Determine the (x, y) coordinate at the center of the cell enclosing the given text.  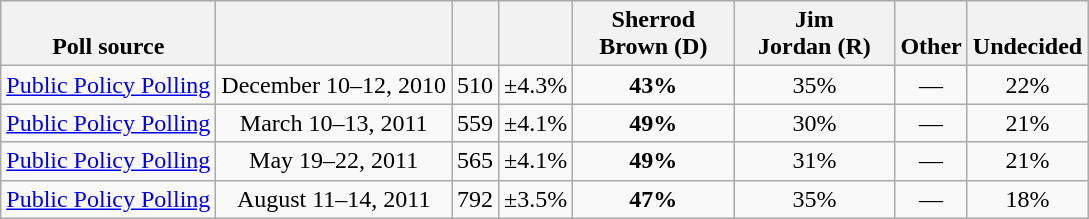
August 11–14, 2011 (334, 199)
22% (1027, 85)
792 (476, 199)
559 (476, 123)
47% (654, 199)
510 (476, 85)
43% (654, 85)
JimJordan (R) (814, 34)
18% (1027, 199)
Undecided (1027, 34)
March 10–13, 2011 (334, 123)
±3.5% (536, 199)
30% (814, 123)
±4.3% (536, 85)
December 10–12, 2010 (334, 85)
May 19–22, 2011 (334, 161)
565 (476, 161)
Poll source (108, 34)
31% (814, 161)
Other (931, 34)
SherrodBrown (D) (654, 34)
